Find where the given text appears and provide that cell's center as [X, Y] coordinate. 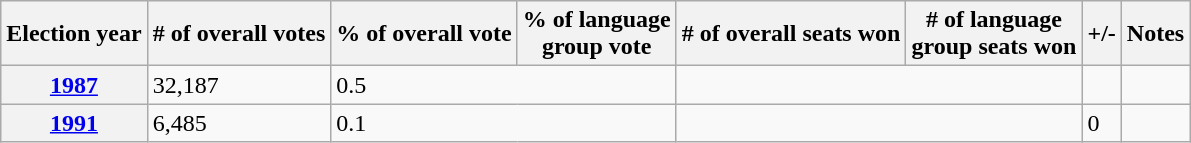
Notes [1155, 34]
# of overall votes [239, 34]
+/- [1102, 34]
% of languagegroup vote [596, 34]
1987 [74, 85]
6,485 [239, 123]
# of languagegroup seats won [994, 34]
# of overall seats won [791, 34]
Election year [74, 34]
0 [1102, 123]
1991 [74, 123]
0.1 [504, 123]
% of overall vote [424, 34]
0.5 [504, 85]
32,187 [239, 85]
